For the text-containing cell, return its midpoint in [x, y] coordinate format. 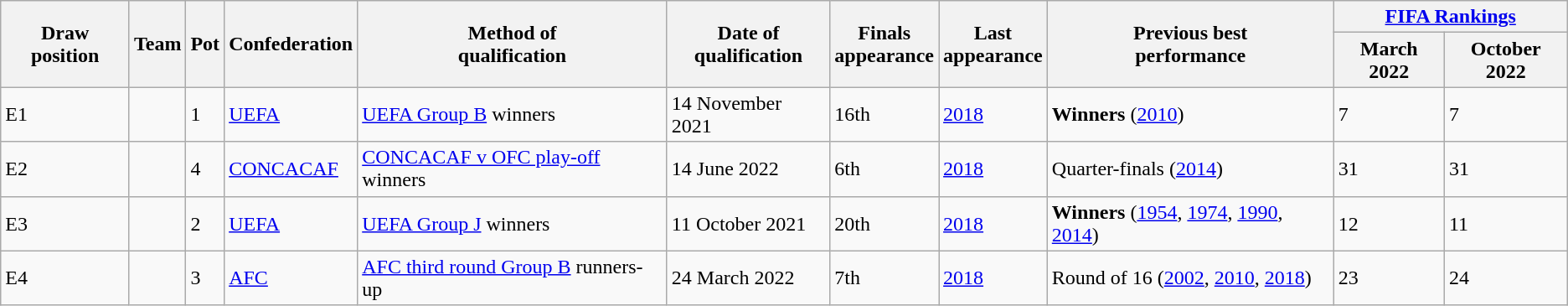
Draw position [65, 44]
CONCACAF [291, 169]
Pot [205, 44]
11 October 2021 [749, 223]
AFC [291, 278]
1 [205, 114]
Finalsappearance [885, 44]
AFC third round Group B runners-up [513, 278]
CONCACAF v OFC play-off winners [513, 169]
Date ofqualification [749, 44]
E4 [65, 278]
Winners (1954, 1974, 1990, 2014) [1190, 223]
20th [885, 223]
October 2022 [1506, 60]
Method ofqualification [513, 44]
Round of 16 (2002, 2010, 2018) [1190, 278]
14 November 2021 [749, 114]
Lastappearance [993, 44]
14 June 2022 [749, 169]
24 March 2022 [749, 278]
Quarter-finals (2014) [1190, 169]
16th [885, 114]
UEFA Group J winners [513, 223]
7th [885, 278]
2 [205, 223]
11 [1506, 223]
Confederation [291, 44]
E2 [65, 169]
Winners (2010) [1190, 114]
E1 [65, 114]
E3 [65, 223]
Previous bestperformance [1190, 44]
4 [205, 169]
Team [157, 44]
March 2022 [1389, 60]
3 [205, 278]
FIFA Rankings [1451, 17]
23 [1389, 278]
6th [885, 169]
24 [1506, 278]
UEFA Group B winners [513, 114]
12 [1389, 223]
